Return [X, Y] of the center of cell containing provided text 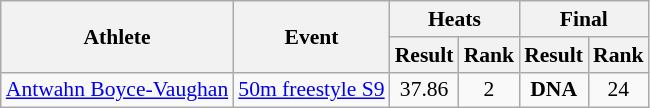
Event [311, 36]
2 [490, 90]
50m freestyle S9 [311, 90]
Athlete [118, 36]
Antwahn Boyce-Vaughan [118, 90]
DNA [554, 90]
Final [584, 19]
Heats [454, 19]
37.86 [424, 90]
24 [618, 90]
